Scan for the cell matching the given text and deliver its (X, Y) coordinate at center. 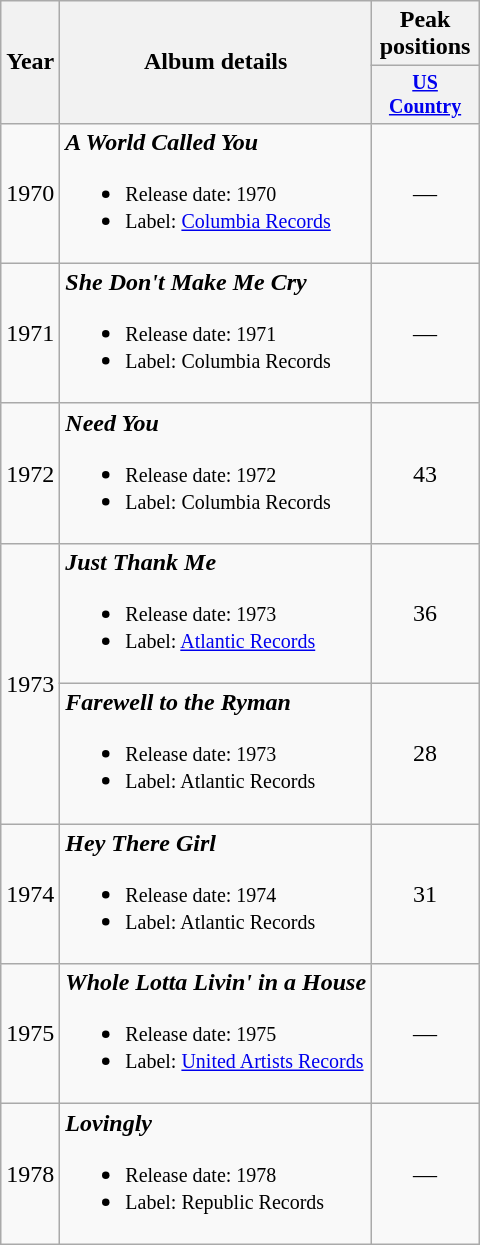
1973 (30, 683)
LovinglyRelease date: 1978Label: Republic Records (216, 1174)
1975 (30, 1034)
43 (426, 473)
31 (426, 894)
1970 (30, 193)
Hey There GirlRelease date: 1974Label: Atlantic Records (216, 894)
28 (426, 754)
1974 (30, 894)
Whole Lotta Livin' in a HouseRelease date: 1975Label: United Artists Records (216, 1034)
1978 (30, 1174)
1971 (30, 333)
She Don't Make Me CryRelease date: 1971Label: Columbia Records (216, 333)
Year (30, 62)
Peak positions (426, 34)
Need YouRelease date: 1972Label: Columbia Records (216, 473)
Just Thank MeRelease date: 1973Label: Atlantic Records (216, 613)
US Country (426, 94)
1972 (30, 473)
Farewell to the RymanRelease date: 1973Label: Atlantic Records (216, 754)
Album details (216, 62)
A World Called YouRelease date: 1970Label: Columbia Records (216, 193)
36 (426, 613)
